Search for the cell housing the specified text and yield its (x, y) center coordinate. 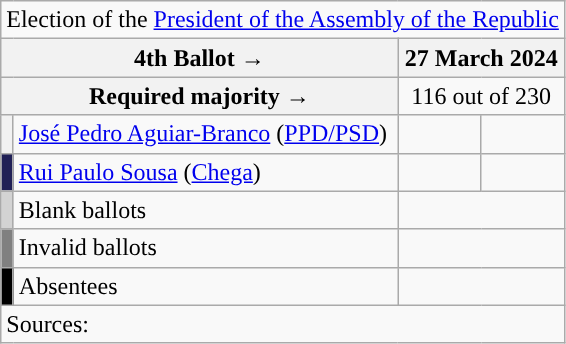
Rui Paulo Sousa (Chega) (206, 172)
27 March 2024 (481, 58)
Election of the President of the Assembly of the Republic (283, 20)
4th Ballot → (200, 58)
116 out of 230 (481, 96)
Invalid ballots (206, 248)
Required majority → (200, 96)
Absentees (206, 286)
Blank ballots (206, 210)
José Pedro Aguiar-Branco (PPD/PSD) (206, 134)
Sources: (283, 324)
